Return the (x, y) coordinate for the center point of the cell that contains the specified text.  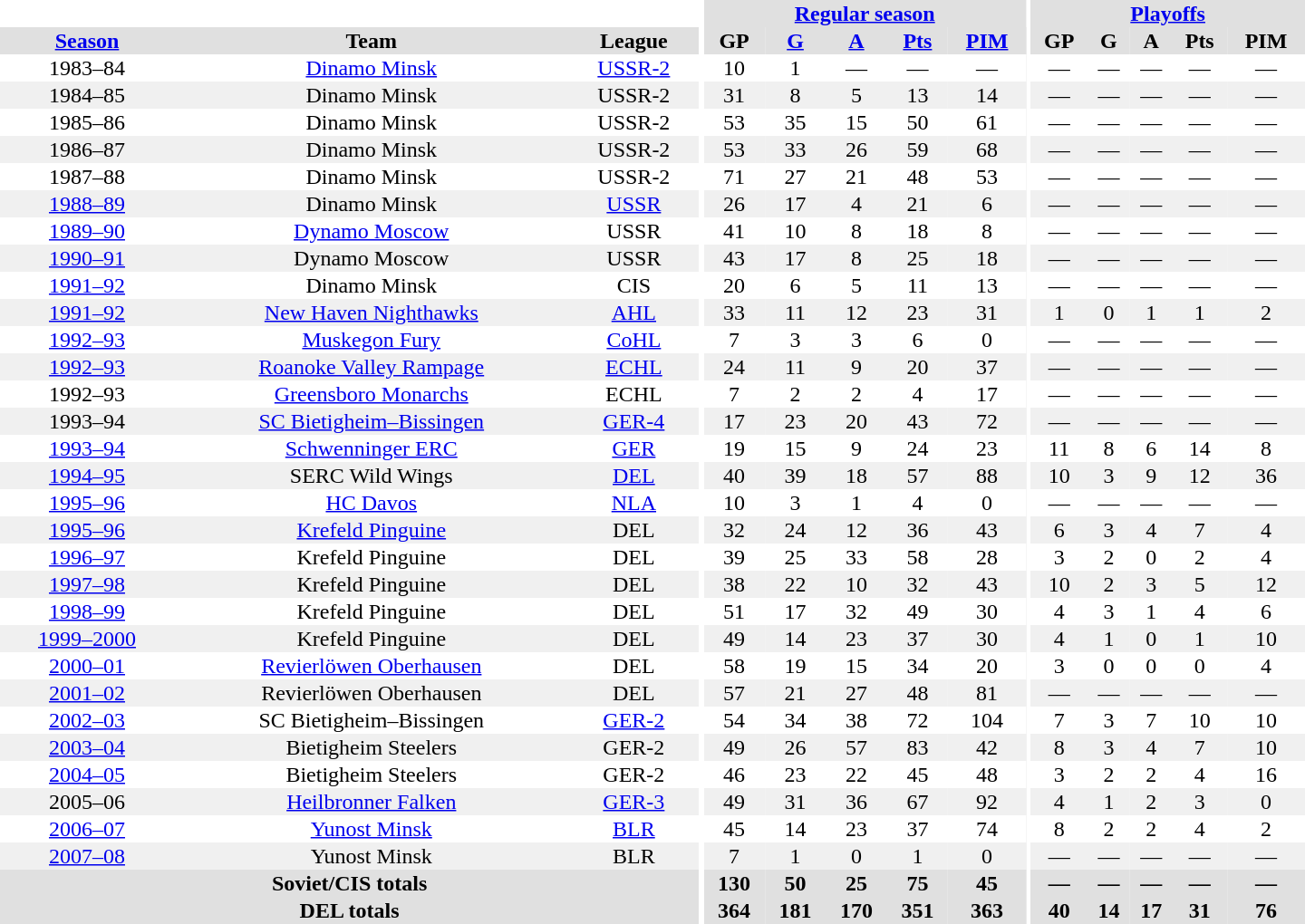
75 (917, 883)
1985–86 (87, 122)
71 (734, 177)
GER-3 (634, 802)
2000–01 (87, 666)
1997–98 (87, 584)
SERC Wild Wings (372, 476)
67 (917, 802)
Muskegon Fury (372, 340)
CIS (634, 285)
1986–87 (87, 149)
1999–2000 (87, 639)
54 (734, 720)
Team (372, 41)
61 (987, 122)
Playoffs (1167, 14)
41 (734, 231)
46 (734, 775)
83 (917, 747)
AHL (634, 313)
42 (987, 747)
Schwenninger ERC (372, 448)
181 (796, 910)
New Haven Nighthawks (372, 313)
35 (796, 122)
Greensboro Monarchs (372, 394)
2002–03 (87, 720)
1989–90 (87, 231)
51 (734, 611)
16 (1266, 775)
364 (734, 910)
76 (1266, 910)
1984–85 (87, 95)
1998–99 (87, 611)
170 (855, 910)
2004–05 (87, 775)
2005–06 (87, 802)
Season (87, 41)
GER (634, 448)
GER-4 (634, 421)
92 (987, 802)
81 (987, 693)
Soviet/CIS totals (350, 883)
1990–91 (87, 258)
1987–88 (87, 177)
28 (987, 557)
1994–95 (87, 476)
Regular season (865, 14)
2003–04 (87, 747)
1996–97 (87, 557)
NLA (634, 503)
1988–89 (87, 204)
59 (917, 149)
363 (987, 910)
League (634, 41)
2006–07 (87, 829)
88 (987, 476)
2007–08 (87, 856)
HC Davos (372, 503)
74 (987, 829)
Heilbronner Falken (372, 802)
130 (734, 883)
Roanoke Valley Rampage (372, 367)
104 (987, 720)
351 (917, 910)
2001–02 (87, 693)
68 (987, 149)
DEL totals (350, 910)
CoHL (634, 340)
1983–84 (87, 68)
